Identify which cell holds the provided text, then report its (X, Y) central coordinate. 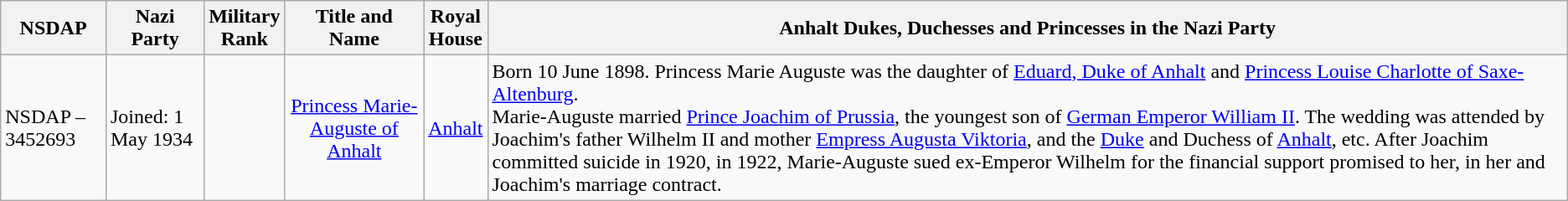
Princess Marie-Auguste of Anhalt (354, 127)
NSDAP (54, 28)
Joined: 1 May 1934 (154, 127)
Anhalt (456, 127)
Anhalt Dukes, Duchesses and Princesses in the Nazi Party (1027, 28)
Title andName (354, 28)
Nazi Party (154, 28)
MilitaryRank (245, 28)
RoyalHouse (456, 28)
NSDAP – 3452693 (54, 127)
